Identify which cell holds the provided text, then report its [x, y] central coordinate. 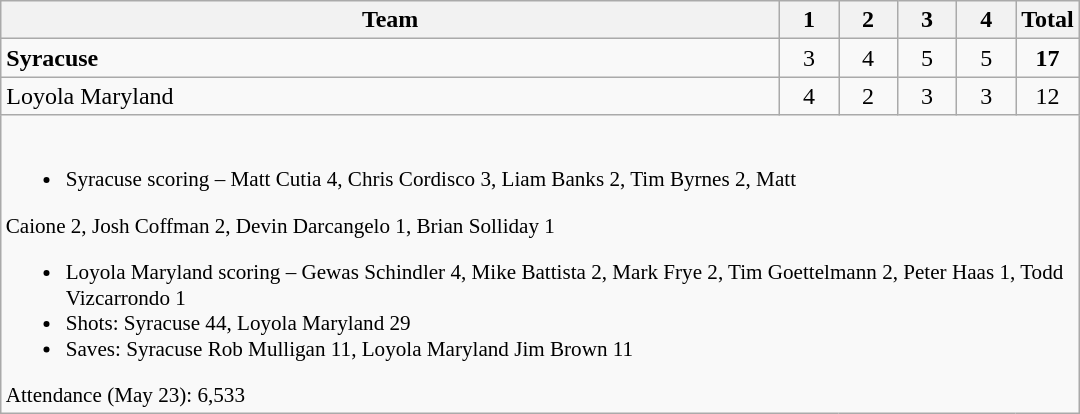
Total [1048, 20]
1 [808, 20]
Team [390, 20]
12 [1048, 96]
Syracuse [390, 58]
17 [1048, 58]
Loyola Maryland [390, 96]
